Scan for the cell matching the given text and deliver its [x, y] coordinate at center. 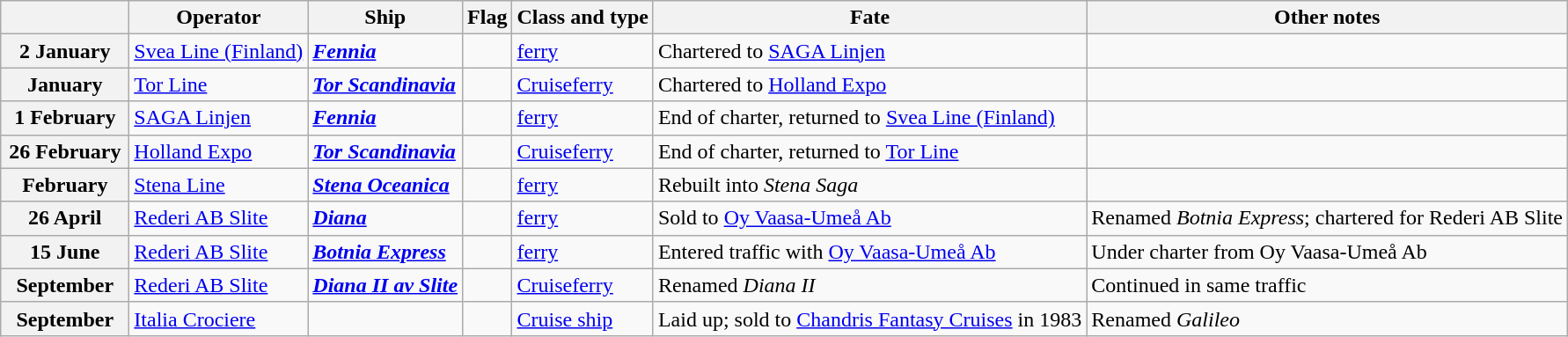
SAGA Linjen [218, 118]
Chartered to SAGA Linjen [869, 51]
1 February [65, 118]
February [65, 185]
Class and type [583, 18]
Botnia Express [385, 252]
26 February [65, 151]
Diana [385, 218]
Under charter from Oy Vaasa-Umeå Ab [1327, 252]
Italia Crociere [218, 319]
26 April [65, 218]
Holland Expo [218, 151]
Chartered to Holland Expo [869, 84]
Continued in same traffic [1327, 285]
Ship [385, 18]
Other notes [1327, 18]
Svea Line (Finland) [218, 51]
Laid up; sold to Chandris Fantasy Cruises in 1983 [869, 319]
Renamed Botnia Express; chartered for Rederi AB Slite [1327, 218]
15 June [65, 252]
Operator [218, 18]
End of charter, returned to Tor Line [869, 151]
Cruise ship [583, 319]
Diana II av Slite [385, 285]
Sold to Oy Vaasa-Umeå Ab [869, 218]
Fate [869, 18]
Flag [487, 18]
Stena Oceanica [385, 185]
January [65, 84]
Renamed Diana II [869, 285]
End of charter, returned to Svea Line (Finland) [869, 118]
Stena Line [218, 185]
2 January [65, 51]
Rebuilt into Stena Saga [869, 185]
Renamed Galileo [1327, 319]
Tor Line [218, 84]
Entered traffic with Oy Vaasa-Umeå Ab [869, 252]
